Capture the cell that displays the provided text and extract its [X, Y] central coordinate. 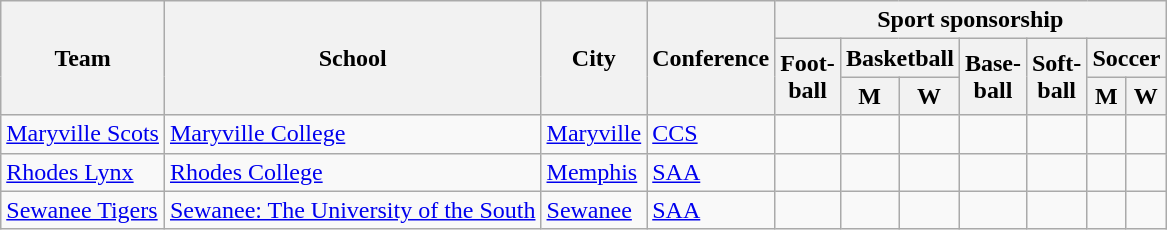
School [352, 58]
Sewanee Tigers [83, 210]
City [594, 58]
Maryville [594, 134]
Soccer [1126, 58]
Sport sponsorship [970, 20]
Maryville College [352, 134]
Foot-ball [808, 77]
Rhodes College [352, 172]
CCS [711, 134]
Team [83, 58]
Basketball [900, 58]
Rhodes Lynx [83, 172]
Sewanee: The University of the South [352, 210]
Soft-ball [1056, 77]
Base-ball [992, 77]
Memphis [594, 172]
Maryville Scots [83, 134]
Sewanee [594, 210]
Conference [711, 58]
